Output the (X, Y) coordinate of the center of the cell containing the given text.  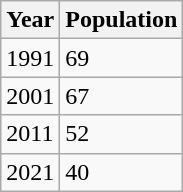
Year (30, 20)
69 (122, 58)
40 (122, 172)
1991 (30, 58)
Population (122, 20)
52 (122, 134)
2021 (30, 172)
2011 (30, 134)
2001 (30, 96)
67 (122, 96)
